From the cell containing the given text, extract its center point as [x, y] coordinate. 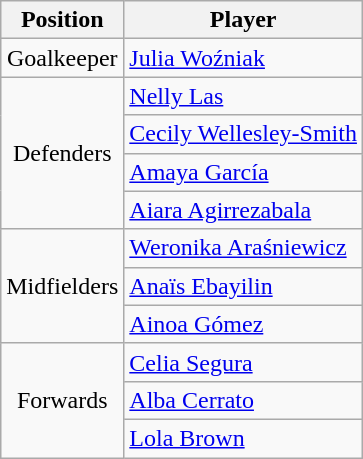
Julia Woźniak [244, 58]
Amaya García [244, 172]
Weronika Araśniewicz [244, 248]
Alba Cerrato [244, 400]
Midfielders [62, 286]
Player [244, 20]
Aiara Agirrezabala [244, 210]
Lola Brown [244, 438]
Celia Segura [244, 362]
Nelly Las [244, 96]
Defenders [62, 153]
Ainoa Gómez [244, 324]
Anaïs Ebayilin [244, 286]
Forwards [62, 400]
Goalkeeper [62, 58]
Position [62, 20]
Cecily Wellesley-Smith [244, 134]
